Capture the cell that displays the provided text and extract its [X, Y] central coordinate. 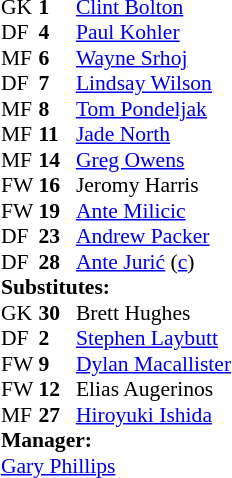
Lindsay Wilson [154, 83]
Wayne Srhoj [154, 58]
16 [57, 185]
Manager: [116, 441]
4 [57, 33]
27 [57, 415]
14 [57, 160]
Jade North [154, 135]
Brett Hughes [154, 313]
Hiroyuki Ishida [154, 415]
7 [57, 83]
Ante Jurić (c) [154, 262]
Andrew Packer [154, 237]
GK [20, 313]
Jeromy Harris [154, 185]
23 [57, 237]
Ante Milicic [154, 211]
Stephen Laybutt [154, 339]
30 [57, 313]
Paul Kohler [154, 33]
Dylan Macallister [154, 364]
19 [57, 211]
6 [57, 58]
Elias Augerinos [154, 389]
28 [57, 262]
8 [57, 109]
Tom Pondeljak [154, 109]
11 [57, 135]
9 [57, 364]
Greg Owens [154, 160]
12 [57, 389]
2 [57, 339]
Substitutes: [116, 287]
